Locate the cell with the specified text and output its (x, y) center coordinate. 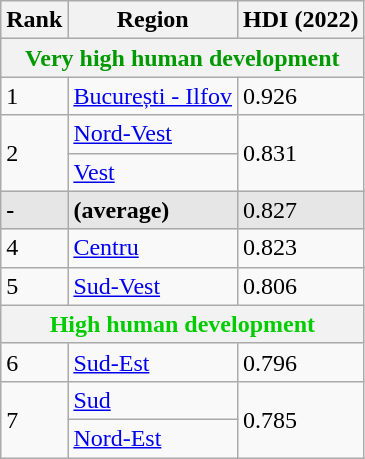
0.831 (301, 153)
Sud-Vest (153, 286)
Centru (153, 248)
Region (153, 20)
Very high human development (182, 58)
- (34, 210)
HDI (2022) (301, 20)
Sud-Est (153, 362)
Vest (153, 172)
High human development (182, 324)
6 (34, 362)
0.823 (301, 248)
București - Ilfov (153, 96)
Rank (34, 20)
4 (34, 248)
2 (34, 153)
7 (34, 419)
Sud (153, 400)
1 (34, 96)
Nord-Vest (153, 134)
0.806 (301, 286)
0.827 (301, 210)
0.796 (301, 362)
Nord-Est (153, 438)
0.926 (301, 96)
5 (34, 286)
0.785 (301, 419)
(average) (153, 210)
